Pinpoint the cell where the given text exists, returning its [X, Y] midpoint coordinate. 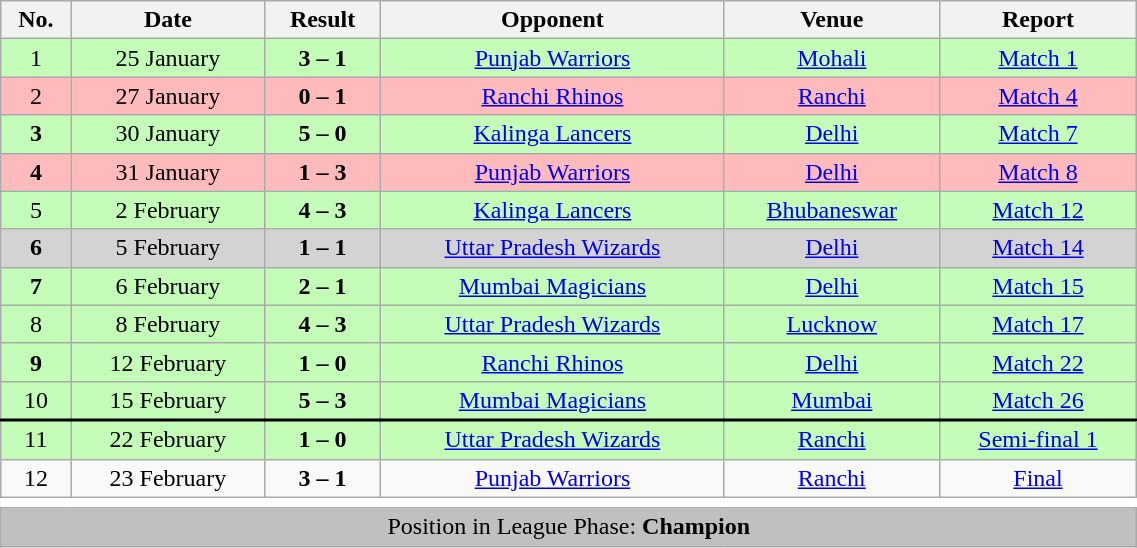
Report [1038, 20]
Final [1038, 478]
Result [323, 20]
23 February [168, 478]
15 February [168, 400]
12 February [168, 362]
Match 8 [1038, 172]
0 – 1 [323, 96]
Match 14 [1038, 248]
Mohali [832, 58]
Bhubaneswar [832, 210]
Match 15 [1038, 286]
1 – 3 [323, 172]
8 [36, 324]
Mumbai [832, 400]
Match 7 [1038, 134]
Position in League Phase: Champion [569, 527]
2 – 1 [323, 286]
1 – 1 [323, 248]
5 February [168, 248]
9 [36, 362]
Date [168, 20]
Match 1 [1038, 58]
Match 26 [1038, 400]
Match 12 [1038, 210]
Lucknow [832, 324]
7 [36, 286]
10 [36, 400]
Match 17 [1038, 324]
11 [36, 440]
No. [36, 20]
2 February [168, 210]
Opponent [552, 20]
27 January [168, 96]
5 [36, 210]
6 [36, 248]
Venue [832, 20]
30 January [168, 134]
5 – 0 [323, 134]
22 February [168, 440]
1 [36, 58]
6 February [168, 286]
8 February [168, 324]
Semi-final 1 [1038, 440]
31 January [168, 172]
3 [36, 134]
Match 22 [1038, 362]
2 [36, 96]
25 January [168, 58]
Match 4 [1038, 96]
4 [36, 172]
5 – 3 [323, 400]
12 [36, 478]
